Pinpoint the cell where the given text exists, returning its (x, y) midpoint coordinate. 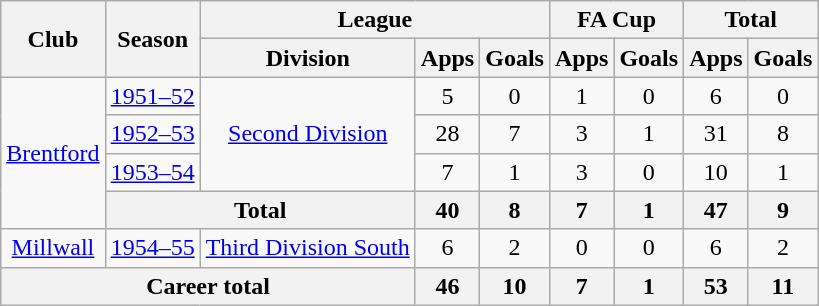
47 (716, 210)
FA Cup (616, 20)
Brentford (53, 153)
Season (152, 39)
1951–52 (152, 96)
Millwall (53, 248)
5 (447, 96)
53 (716, 286)
1953–54 (152, 172)
9 (783, 210)
Third Division South (308, 248)
Career total (208, 286)
31 (716, 134)
46 (447, 286)
Club (53, 39)
Second Division (308, 134)
1954–55 (152, 248)
28 (447, 134)
Division (308, 58)
1952–53 (152, 134)
11 (783, 286)
40 (447, 210)
League (374, 20)
